Capture the cell that displays the provided text and extract its [X, Y] central coordinate. 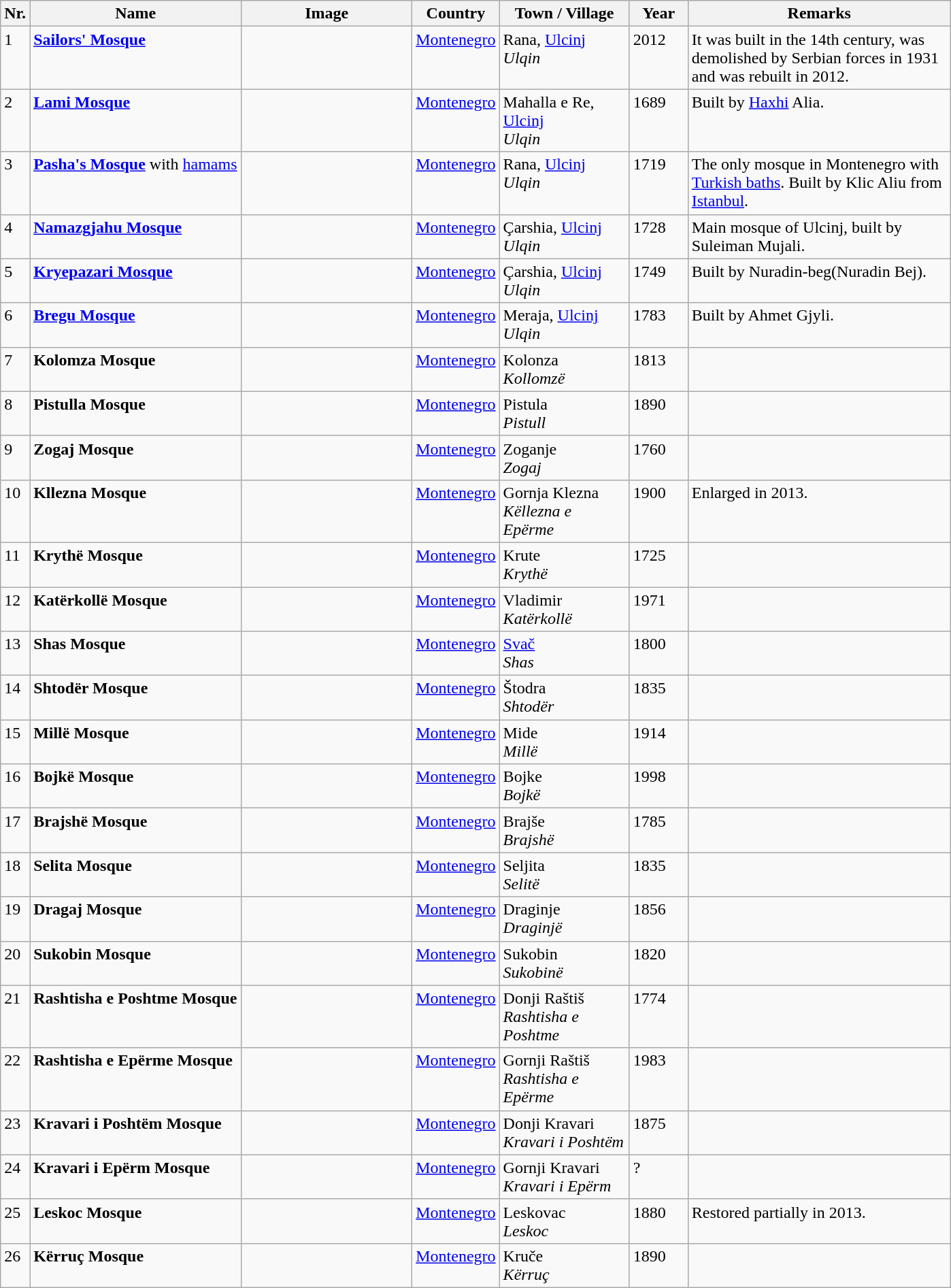
Kërruç Mosque [136, 1266]
1785 [658, 830]
Krute Krythë [565, 565]
1783 [658, 325]
Town / Village [565, 14]
Built by Nuradin-beg(Nuradin Bej). [819, 280]
Remarks [819, 14]
Gornji Kravari Kravari i Epërm [565, 1177]
1689 [658, 120]
2012 [658, 58]
1820 [658, 963]
16 [15, 787]
Brajše Brajshë [565, 830]
Sailors' Mosque [136, 58]
Sukobin Mosque [136, 963]
Seljita Selitë [565, 875]
Svač Shas [565, 653]
? [658, 1177]
Built by Ahmet Gjyli. [819, 325]
13 [15, 653]
Pistula Pistull [565, 414]
Sukobin Sukobinë [565, 963]
8 [15, 414]
4 [15, 237]
1880 [658, 1221]
Shas Mosque [136, 653]
1971 [658, 608]
Kolomza Mosque [136, 369]
Kolonza Kollomzë [565, 369]
Year [658, 14]
Image [327, 14]
10 [15, 511]
1719 [658, 183]
Selita Mosque [136, 875]
Leskoc Mosque [136, 1221]
Mide Millë [565, 742]
Brajshë Mosque [136, 830]
1983 [658, 1079]
1900 [658, 511]
1760 [658, 457]
19 [15, 919]
1749 [658, 280]
Shtodër Mosque [136, 698]
17 [15, 830]
26 [15, 1266]
1774 [658, 1017]
Donji Raštiš Rashtisha e Poshtme [565, 1017]
1998 [658, 787]
Country [456, 14]
Millë Mosque [136, 742]
21 [15, 1017]
Kravari i Epërm Mosque [136, 1177]
Kravari i Poshtëm Mosque [136, 1132]
The only mosque in Montenegro with Turkish baths. Built by Klic Aliu from Istanbul. [819, 183]
20 [15, 963]
9 [15, 457]
Built by Haxhi Alia. [819, 120]
12 [15, 608]
6 [15, 325]
Namazgjahu Mosque [136, 237]
Katërkollë Mosque [136, 608]
1800 [658, 653]
Pasha's Mosque with hamams [136, 183]
Mahalla e Re, Ulcinj Ulqin [565, 120]
Krythë Mosque [136, 565]
Bregu Mosque [136, 325]
Restored partially in 2013. [819, 1221]
18 [15, 875]
Rashtisha e Epërme Mosque [136, 1079]
Pistulla Mosque [136, 414]
23 [15, 1132]
Vladimir Katërkollë [565, 608]
15 [15, 742]
It was built in the 14th century, was demolished by Serbian forces in 1931 and was rebuilt in 2012. [819, 58]
1856 [658, 919]
Štodra Shtodër [565, 698]
Kryepazari Mosque [136, 280]
Draginje Draginjë [565, 919]
Zoganje Zogaj [565, 457]
Rashtisha e Poshtme Mosque [136, 1017]
2 [15, 120]
11 [15, 565]
1875 [658, 1132]
Main mosque of Ulcinj, built by Suleiman Mujali. [819, 237]
Lami Mosque [136, 120]
1914 [658, 742]
25 [15, 1221]
14 [15, 698]
5 [15, 280]
1725 [658, 565]
Kllezna Mosque [136, 511]
1 [15, 58]
Enlarged in 2013. [819, 511]
Bojke Bojkë [565, 787]
Zogaj Mosque [136, 457]
Leskovac Leskoc [565, 1221]
Dragaj Mosque [136, 919]
Gornji Raštiš Rashtisha e Epërme [565, 1079]
Meraja, Ulcinj Ulqin [565, 325]
Name [136, 14]
24 [15, 1177]
Kruče Kërruç [565, 1266]
Gornja Klezna Këllezna e Epërme [565, 511]
1813 [658, 369]
22 [15, 1079]
1728 [658, 237]
3 [15, 183]
Nr. [15, 14]
Bojkë Mosque [136, 787]
Donji Kravari Kravari i Poshtëm [565, 1132]
7 [15, 369]
